Pinpoint the cell where the given text exists, returning its [x, y] midpoint coordinate. 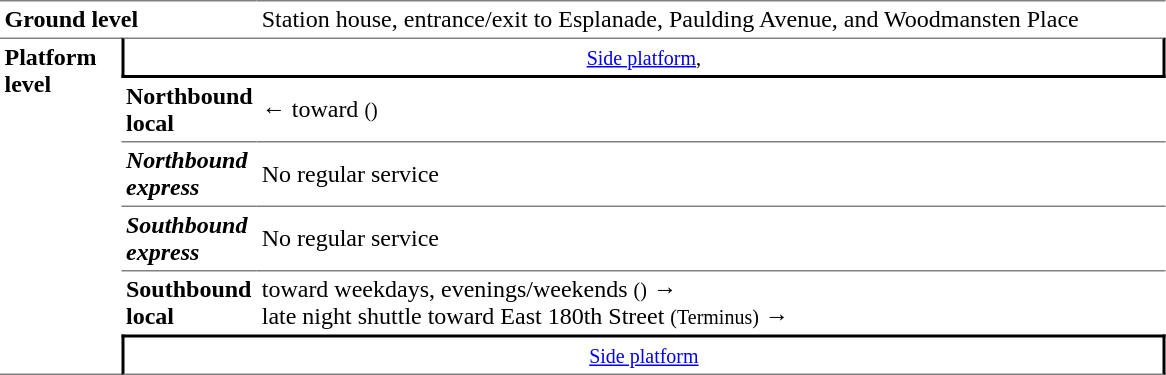
Station house, entrance/exit to Esplanade, Paulding Avenue, and Woodmansten Place [712, 19]
Ground level [128, 19]
Southbound local [190, 304]
Southbound express [190, 239]
Northbound local [190, 110]
toward weekdays, evenings/weekends () → late night shuttle toward East 180th Street (Terminus) → [712, 304]
← toward () [712, 110]
Northbound express [190, 174]
